Return [X, Y] of the center of cell containing provided text 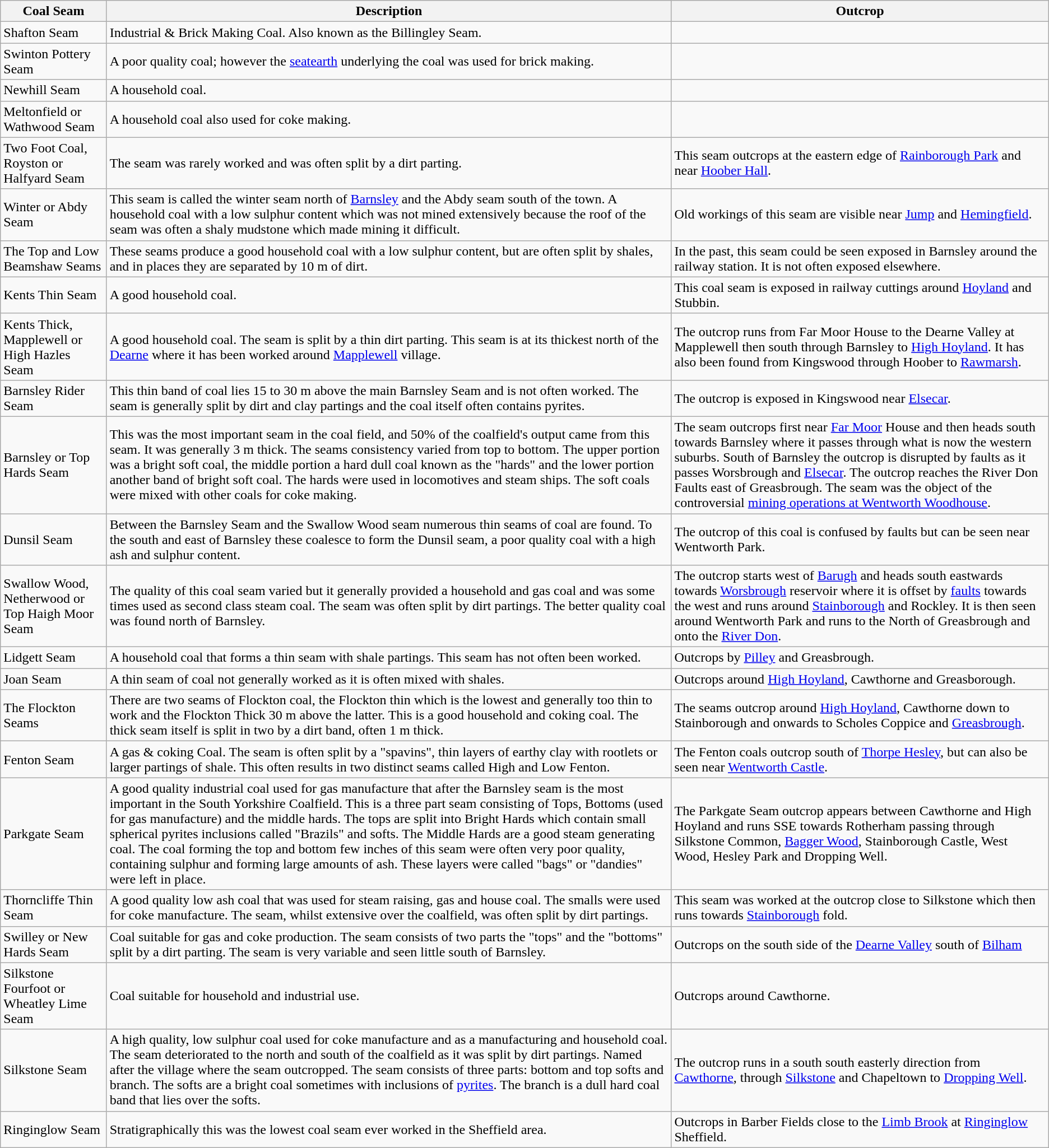
This seam was worked at the outcrop close to Silkstone which then runs towards Stainborough fold. [860, 908]
Fenton Seam [54, 760]
Lidgett Seam [54, 658]
Outcrops by Pilley and Greasbrough. [860, 658]
Swilley or New Hards Seam [54, 945]
Outcrops around Cawthorne. [860, 996]
The outcrop of this coal is confused by faults but can be seen near Wentworth Park. [860, 539]
Swinton Pottery Seam [54, 62]
This coal seam is exposed in railway cuttings around Hoyland and Stubbin. [860, 295]
The Top and Low Beamshaw Seams [54, 259]
Barnsley or Top Hards Seam [54, 465]
Thorncliffe Thin Seam [54, 908]
Ringinglow Seam [54, 1130]
A thin seam of coal not generally worked as it is often mixed with shales. [389, 679]
Shafton Seam [54, 32]
Winter or Abdy Seam [54, 215]
Silkstone Seam [54, 1070]
Barnsley Rider Seam [54, 398]
Joan Seam [54, 679]
Old workings of this seam are visible near Jump and Hemingfield. [860, 215]
Two Foot Coal, Royston or Halfyard Seam [54, 163]
The Flockton Seams [54, 715]
The seams outcrop around High Hoyland, Cawthorne down to Stainborough and onwards to Scholes Coppice and Greasbrough. [860, 715]
Description [389, 11]
Swallow Wood, Netherwood or Top Haigh Moor Seam [54, 606]
A household coal that forms a thin seam with shale partings. This seam has not often been worked. [389, 658]
A household coal also used for coke making. [389, 119]
A household coal. [389, 90]
Dunsil Seam [54, 539]
Outcrops on the south side of the Dearne Valley south of Bilham [860, 945]
A poor quality coal; however the seatearth underlying the coal was used for brick making. [389, 62]
Meltonfield or Wathwood Seam [54, 119]
Kents Thick, Mapplewell or High Hazles Seam [54, 346]
Coal Seam [54, 11]
Parkgate Seam [54, 834]
The Fenton coals outcrop south of Thorpe Hesley, but can also be seen near Wentworth Castle. [860, 760]
The seam was rarely worked and was often split by a dirt parting. [389, 163]
Coal suitable for household and industrial use. [389, 996]
A good household coal. [389, 295]
Kents Thin Seam [54, 295]
Silkstone Fourfoot or Wheatley Lime Seam [54, 996]
In the past, this seam could be seen exposed in Barnsley around the railway station. It is not often exposed elsewhere. [860, 259]
Outcrop [860, 11]
Stratigraphically this was the lowest coal seam ever worked in the Sheffield area. [389, 1130]
Outcrops in Barber Fields close to the Limb Brook at Ringinglow Sheffield. [860, 1130]
The outcrop runs in a south south easterly direction from Cawthorne, through Silkstone and Chapeltown to Dropping Well. [860, 1070]
Newhill Seam [54, 90]
The outcrop is exposed in Kingswood near Elsecar. [860, 398]
This seam outcrops at the eastern edge of Rainborough Park and near Hoober Hall. [860, 163]
Outcrops around High Hoyland, Cawthorne and Greasborough. [860, 679]
Industrial & Brick Making Coal. Also known as the Billingley Seam. [389, 32]
